Capture the cell that displays the provided text and extract its [x, y] central coordinate. 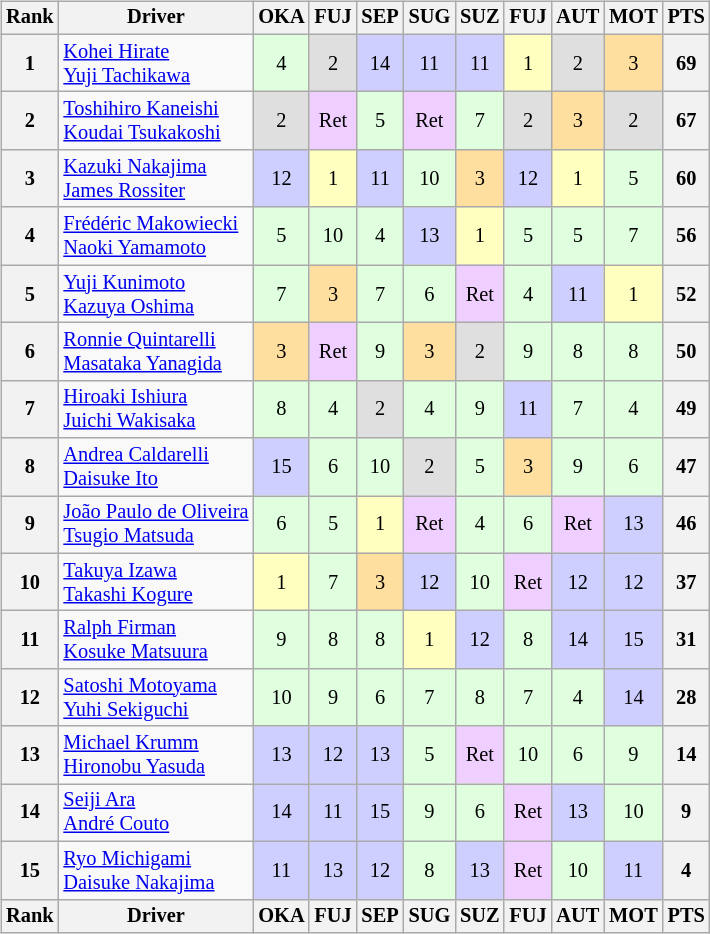
Yuji Kunimoto Kazuya Oshima [156, 294]
Seiji Ara André Couto [156, 813]
52 [686, 294]
Toshihiro Kaneishi Koudai Tsukakoshi [156, 121]
49 [686, 409]
Michael Krumm Hironobu Yasuda [156, 755]
Kohei Hirate Yuji Tachikawa [156, 63]
47 [686, 467]
Frédéric Makowiecki Naoki Yamamoto [156, 236]
46 [686, 525]
28 [686, 698]
69 [686, 63]
67 [686, 121]
37 [686, 582]
60 [686, 179]
Ryo Michigami Daisuke Nakajima [156, 870]
Takuya Izawa Takashi Kogure [156, 582]
João Paulo de Oliveira Tsugio Matsuda [156, 525]
Ralph Firman Kosuke Matsuura [156, 640]
31 [686, 640]
56 [686, 236]
Andrea Caldarelli Daisuke Ito [156, 467]
Satoshi Motoyama Yuhi Sekiguchi [156, 698]
Ronnie Quintarelli Masataka Yanagida [156, 352]
50 [686, 352]
Kazuki Nakajima James Rossiter [156, 179]
Hiroaki Ishiura Juichi Wakisaka [156, 409]
